Provide the [x, y] coordinate of the cell's center where the given text is located.  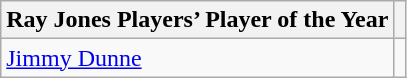
Jimmy Dunne [198, 58]
Ray Jones Players’ Player of the Year [198, 20]
